Capture the cell that displays the provided text and extract its [X, Y] central coordinate. 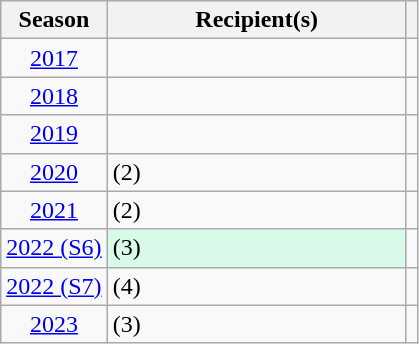
Recipient(s) [256, 20]
2021 [54, 210]
(4) [256, 286]
2019 [54, 134]
Season [54, 20]
2022 (S6) [54, 248]
2020 [54, 172]
2023 [54, 324]
2017 [54, 58]
2018 [54, 96]
2022 (S7) [54, 286]
